Capture the cell that displays the provided text and extract its [X, Y] central coordinate. 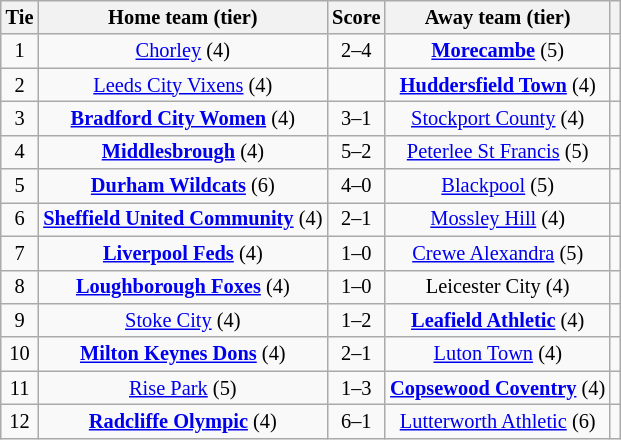
Lutterworth Athletic (6) [498, 421]
4 [20, 152]
Sheffield United Community (4) [182, 219]
2–4 [356, 51]
Tie [20, 17]
5–2 [356, 152]
Peterlee St Francis (5) [498, 152]
6–1 [356, 421]
Radcliffe Olympic (4) [182, 421]
6 [20, 219]
Copsewood Coventry (4) [498, 388]
Blackpool (5) [498, 186]
11 [20, 388]
2 [20, 85]
Luton Town (4) [498, 354]
3–1 [356, 118]
Score [356, 17]
Away team (tier) [498, 17]
1 [20, 51]
9 [20, 320]
Leicester City (4) [498, 287]
12 [20, 421]
10 [20, 354]
Crewe Alexandra (5) [498, 253]
Mossley Hill (4) [498, 219]
5 [20, 186]
Huddersfield Town (4) [498, 85]
Rise Park (5) [182, 388]
Stoke City (4) [182, 320]
Chorley (4) [182, 51]
Morecambe (5) [498, 51]
1–3 [356, 388]
3 [20, 118]
Leafield Athletic (4) [498, 320]
8 [20, 287]
Leeds City Vixens (4) [182, 85]
Middlesbrough (4) [182, 152]
Loughborough Foxes (4) [182, 287]
Durham Wildcats (6) [182, 186]
Bradford City Women (4) [182, 118]
Liverpool Feds (4) [182, 253]
Stockport County (4) [498, 118]
Home team (tier) [182, 17]
4–0 [356, 186]
1–2 [356, 320]
7 [20, 253]
Milton Keynes Dons (4) [182, 354]
